Identify which cell holds the provided text, then report its [X, Y] central coordinate. 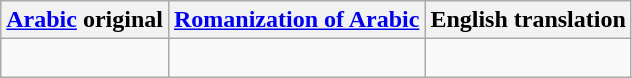
Romanization of Arabic [296, 20]
English translation [528, 20]
Arabic original [85, 20]
